Extract the (x, y) coordinate from the center of the cell holding the provided text.  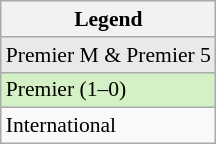
Premier (1–0) (108, 90)
Legend (108, 19)
Premier M & Premier 5 (108, 55)
International (108, 126)
